Capture the cell that displays the provided text and extract its (X, Y) central coordinate. 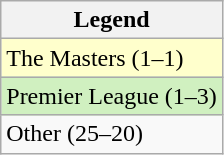
Other (25–20) (112, 134)
Premier League (1–3) (112, 96)
The Masters (1–1) (112, 58)
Legend (112, 20)
